Capture the cell that displays the provided text and extract its [X, Y] central coordinate. 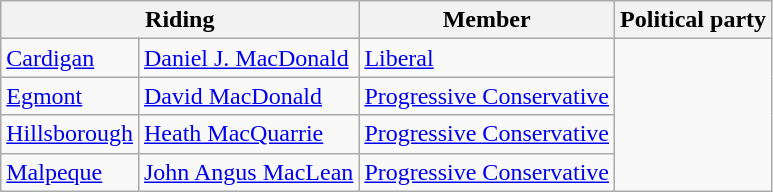
Cardigan [70, 58]
John Angus MacLean [248, 172]
Daniel J. MacDonald [248, 58]
Hillsborough [70, 134]
David MacDonald [248, 96]
Heath MacQuarrie [248, 134]
Riding [180, 20]
Malpeque [70, 172]
Egmont [70, 96]
Member [487, 20]
Political party [694, 20]
Liberal [487, 58]
